Return the [x, y] coordinate for the center point of the cell that contains the specified text.  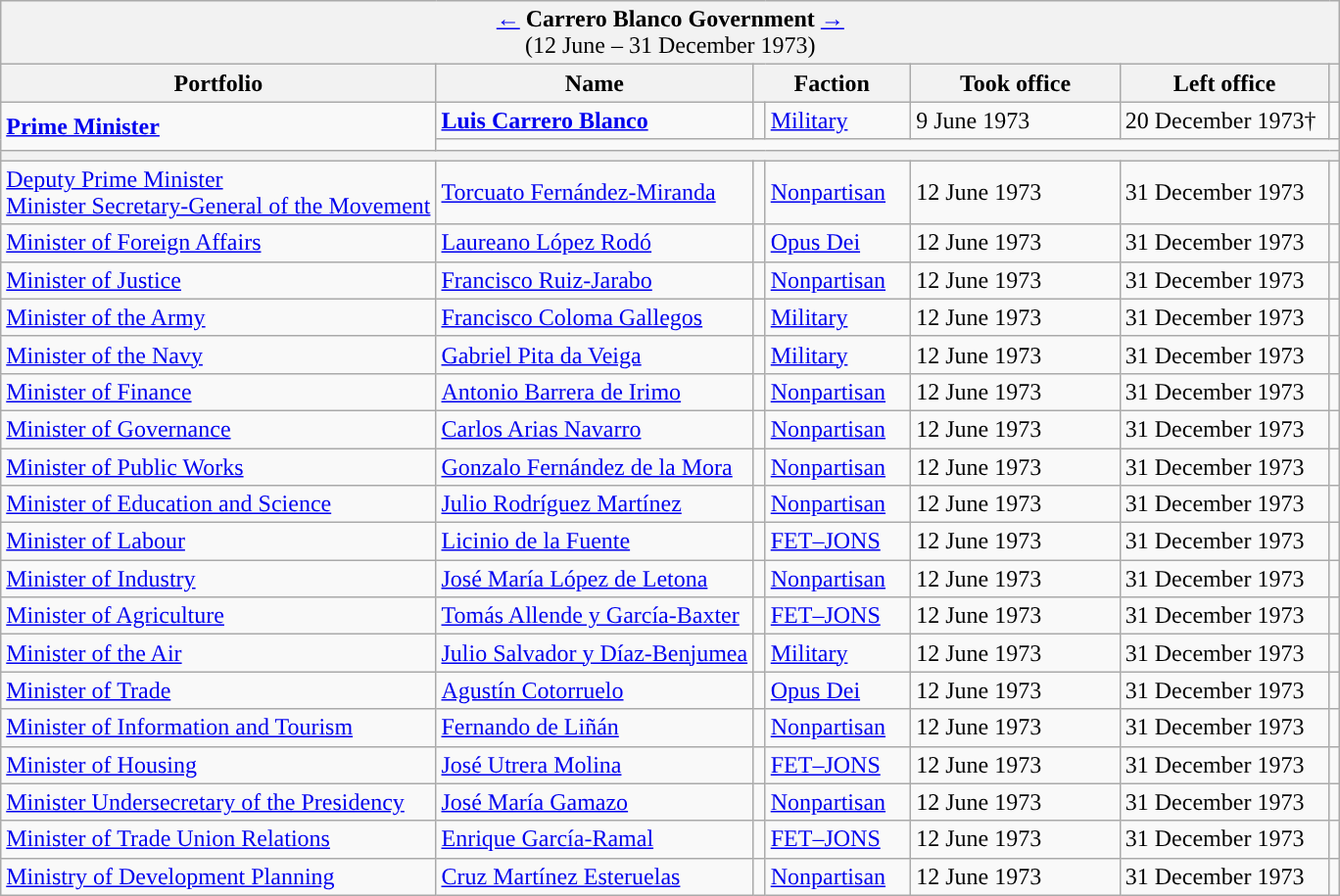
Minister of Trade Union Relations [218, 839]
Julio Rodríguez Martínez [595, 504]
Minister of the Navy [218, 354]
Minister of Public Works [218, 467]
Name [595, 83]
Left office [1224, 83]
Minister of the Air [218, 653]
Licinio de la Fuente [595, 542]
Minister of Trade [218, 690]
Luis Carrero Blanco [595, 120]
Tomás Allende y García-Baxter [595, 616]
Cruz Martínez Esteruelas [595, 876]
Fernando de Liñán [595, 728]
Laureano López Rodó [595, 243]
Minister of Justice [218, 280]
José María Gamazo [595, 802]
Gonzalo Fernández de la Mora [595, 467]
Enrique García-Ramal [595, 839]
Francisco Ruiz-Jarabo [595, 280]
Ministry of Development Planning [218, 876]
20 December 1973† [1224, 120]
← Carrero Blanco Government →(12 June – 31 December 1973) [670, 33]
Antonio Barrera de Irimo [595, 392]
Faction [833, 83]
Minister of Foreign Affairs [218, 243]
Portfolio [218, 83]
Minister of Governance [218, 429]
Minister Undersecretary of the Presidency [218, 802]
Minister of Industry [218, 579]
Carlos Arias Navarro [595, 429]
Took office [1016, 83]
Deputy Prime MinisterMinister Secretary-General of the Movement [218, 192]
Minister of the Army [218, 317]
Prime Minister [218, 125]
Minister of Finance [218, 392]
Gabriel Pita da Veiga [595, 354]
José María López de Letona [595, 579]
9 June 1973 [1016, 120]
Minister of Information and Tourism [218, 728]
Agustín Cotorruelo [595, 690]
Minister of Agriculture [218, 616]
Julio Salvador y Díaz-Benjumea [595, 653]
José Utrera Molina [595, 765]
Minister of Housing [218, 765]
Minister of Labour [218, 542]
Francisco Coloma Gallegos [595, 317]
Torcuato Fernández-Miranda [595, 192]
Minister of Education and Science [218, 504]
